From the cell containing the given text, extract its center point as (x, y) coordinate. 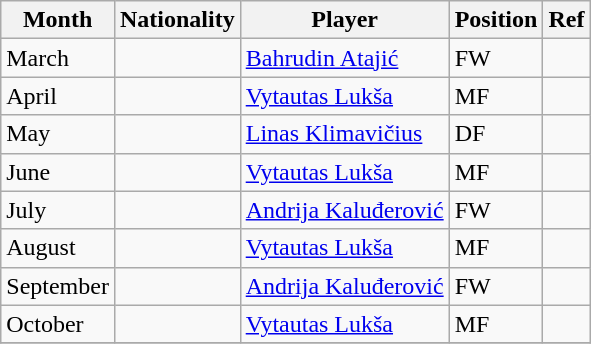
June (58, 172)
September (58, 286)
Bahrudin Atajić (344, 58)
August (58, 248)
Player (344, 20)
March (58, 58)
Linas Klimavičius (344, 134)
DF (496, 134)
Nationality (177, 20)
May (58, 134)
Ref (566, 20)
July (58, 210)
Position (496, 20)
April (58, 96)
Month (58, 20)
October (58, 324)
